Scan for the cell matching the given text and deliver its (X, Y) coordinate at center. 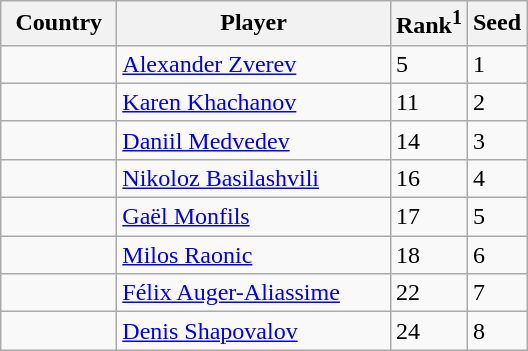
Seed (496, 24)
Milos Raonic (254, 255)
22 (428, 293)
Alexander Zverev (254, 64)
17 (428, 217)
6 (496, 255)
Player (254, 24)
2 (496, 102)
Gaël Monfils (254, 217)
11 (428, 102)
16 (428, 178)
Karen Khachanov (254, 102)
Country (59, 24)
Félix Auger-Aliassime (254, 293)
8 (496, 331)
4 (496, 178)
Denis Shapovalov (254, 331)
1 (496, 64)
Rank1 (428, 24)
3 (496, 140)
14 (428, 140)
Daniil Medvedev (254, 140)
24 (428, 331)
Nikoloz Basilashvili (254, 178)
7 (496, 293)
18 (428, 255)
